Search for the cell housing the specified text and yield its (X, Y) center coordinate. 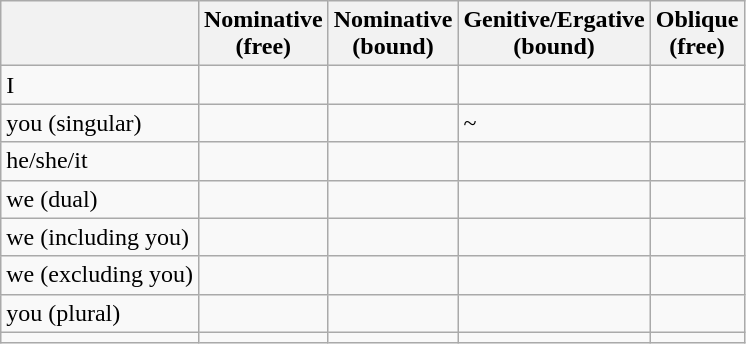
~ (554, 123)
we (dual) (100, 199)
Nominative(bound) (393, 34)
Nominative(free) (263, 34)
we (excluding you) (100, 275)
Genitive/Ergative(bound) (554, 34)
you (singular) (100, 123)
he/she/it (100, 161)
Oblique(free) (697, 34)
we (including you) (100, 237)
I (100, 85)
you (plural) (100, 313)
